Pinpoint the cell where the given text exists, returning its [X, Y] midpoint coordinate. 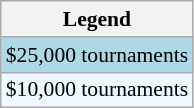
$10,000 tournaments [97, 90]
$25,000 tournaments [97, 55]
Legend [97, 19]
